Detect which cell encompasses the target text, then output its [x, y] center coordinate. 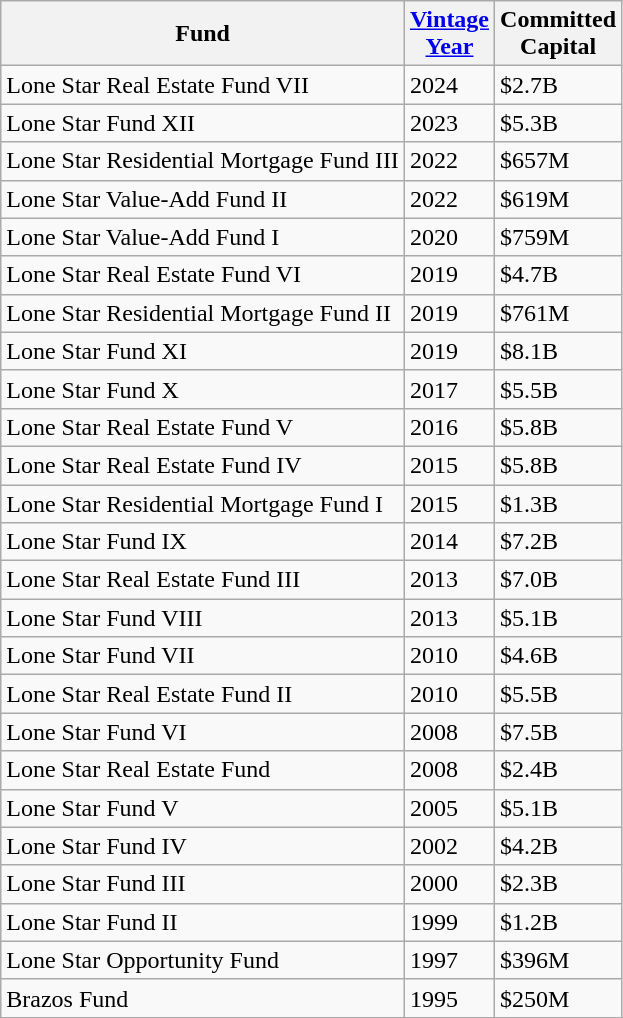
Lone Star Value-Add Fund I [203, 237]
2023 [449, 123]
$4.7B [558, 275]
Lone Star Fund II [203, 922]
2005 [449, 808]
$619M [558, 199]
$5.3B [558, 123]
$7.0B [558, 580]
$7.2B [558, 542]
2020 [449, 237]
Lone Star Real Estate Fund [203, 770]
Lone Star Fund X [203, 389]
Lone Star Fund IX [203, 542]
CommittedCapital [558, 34]
Lone Star Fund XI [203, 351]
1997 [449, 960]
$2.4B [558, 770]
Lone Star Fund V [203, 808]
Lone Star Residential Mortgage Fund I [203, 503]
$1.3B [558, 503]
2000 [449, 884]
Lone Star Real Estate Fund VII [203, 85]
$250M [558, 998]
Lone Star Residential Mortgage Fund III [203, 161]
Lone Star Fund IV [203, 846]
$4.6B [558, 656]
Lone Star Fund VI [203, 732]
$396M [558, 960]
Lone Star Real Estate Fund VI [203, 275]
Lone Star Value-Add Fund II [203, 199]
2017 [449, 389]
2024 [449, 85]
$1.2B [558, 922]
2002 [449, 846]
$4.2B [558, 846]
Lone Star Fund XII [203, 123]
Lone Star Real Estate Fund IV [203, 465]
1995 [449, 998]
Brazos Fund [203, 998]
Lone Star Real Estate Fund V [203, 427]
$2.7B [558, 85]
Lone Star Real Estate Fund III [203, 580]
$8.1B [558, 351]
Lone Star Opportunity Fund [203, 960]
Lone Star Fund III [203, 884]
2014 [449, 542]
VintageYear [449, 34]
Lone Star Fund VII [203, 656]
$657M [558, 161]
2016 [449, 427]
$7.5B [558, 732]
Lone Star Real Estate Fund II [203, 694]
$2.3B [558, 884]
$761M [558, 313]
Lone Star Fund VIII [203, 618]
Fund [203, 34]
Lone Star Residential Mortgage Fund II [203, 313]
$759M [558, 237]
1999 [449, 922]
